Return [X, Y] of the center of cell containing provided text 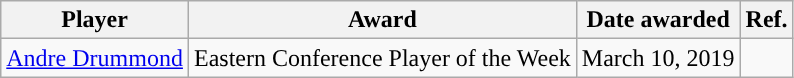
Award [382, 20]
March 10, 2019 [658, 58]
Date awarded [658, 20]
Player [95, 20]
Andre Drummond [95, 58]
Ref. [766, 20]
Eastern Conference Player of the Week [382, 58]
